Return (x, y) of the center of cell containing provided text 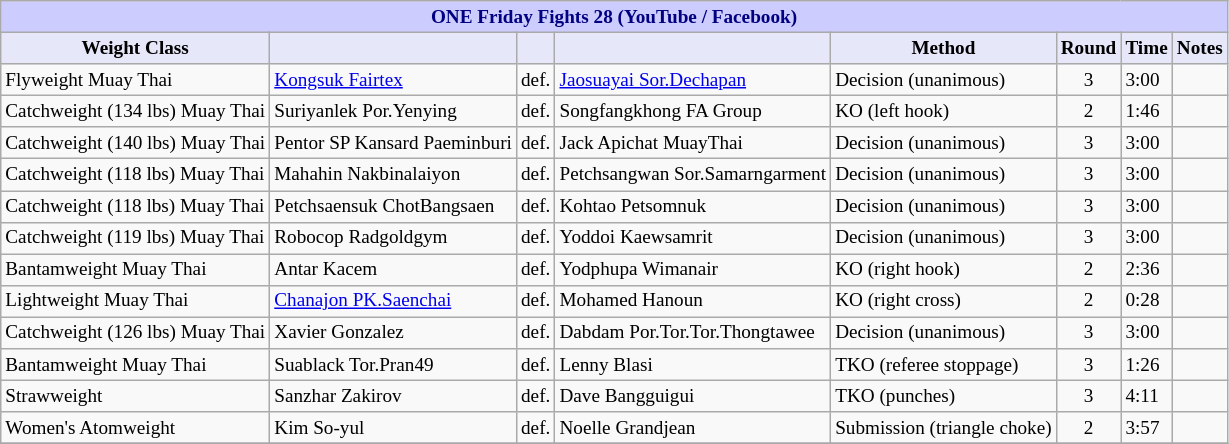
Songfangkhong FA Group (693, 111)
Jack Apichat MuayThai (693, 143)
Antar Kacem (394, 270)
Submission (triangle choke) (944, 428)
Catchweight (119 lbs) Muay Thai (136, 238)
Yoddoi Kaewsamrit (693, 238)
Sanzhar Zakirov (394, 396)
TKO (referee stoppage) (944, 365)
TKO (punches) (944, 396)
Flyweight Muay Thai (136, 80)
4:11 (1146, 396)
Noelle Grandjean (693, 428)
Round (1088, 48)
Strawweight (136, 396)
Catchweight (126 lbs) Muay Thai (136, 333)
Yodphupa Wimanair (693, 270)
Jaosuayai Sor.Dechapan (693, 80)
Xavier Gonzalez (394, 333)
Robocop Radgoldgym (394, 238)
Petchsangwan Sor.Samarngarment (693, 175)
KO (left hook) (944, 111)
3:57 (1146, 428)
Dave Bangguigui (693, 396)
Weight Class (136, 48)
1:46 (1146, 111)
ONE Friday Fights 28 (YouTube / Facebook) (614, 17)
Kongsuk Fairtex (394, 80)
Suriyanlek Por.Yenying (394, 111)
Lightweight Muay Thai (136, 301)
Method (944, 48)
Mohamed Hanoun (693, 301)
KO (right hook) (944, 270)
Dabdam Por.Tor.Tor.Thongtawee (693, 333)
2:36 (1146, 270)
Notes (1200, 48)
Catchweight (134 lbs) Muay Thai (136, 111)
Kohtao Petsomnuk (693, 206)
Kim So-yul (394, 428)
Petchsaensuk ChotBangsaen (394, 206)
Lenny Blasi (693, 365)
Time (1146, 48)
0:28 (1146, 301)
Pentor SP Kansard Paeminburi (394, 143)
KO (right cross) (944, 301)
Mahahin Nakbinalaiyon (394, 175)
Catchweight (140 lbs) Muay Thai (136, 143)
Women's Atomweight (136, 428)
Suablack Tor.Pran49 (394, 365)
1:26 (1146, 365)
Chanajon PK.Saenchai (394, 301)
